Provide the (X, Y) coordinate of the cell's center where the given text is located.  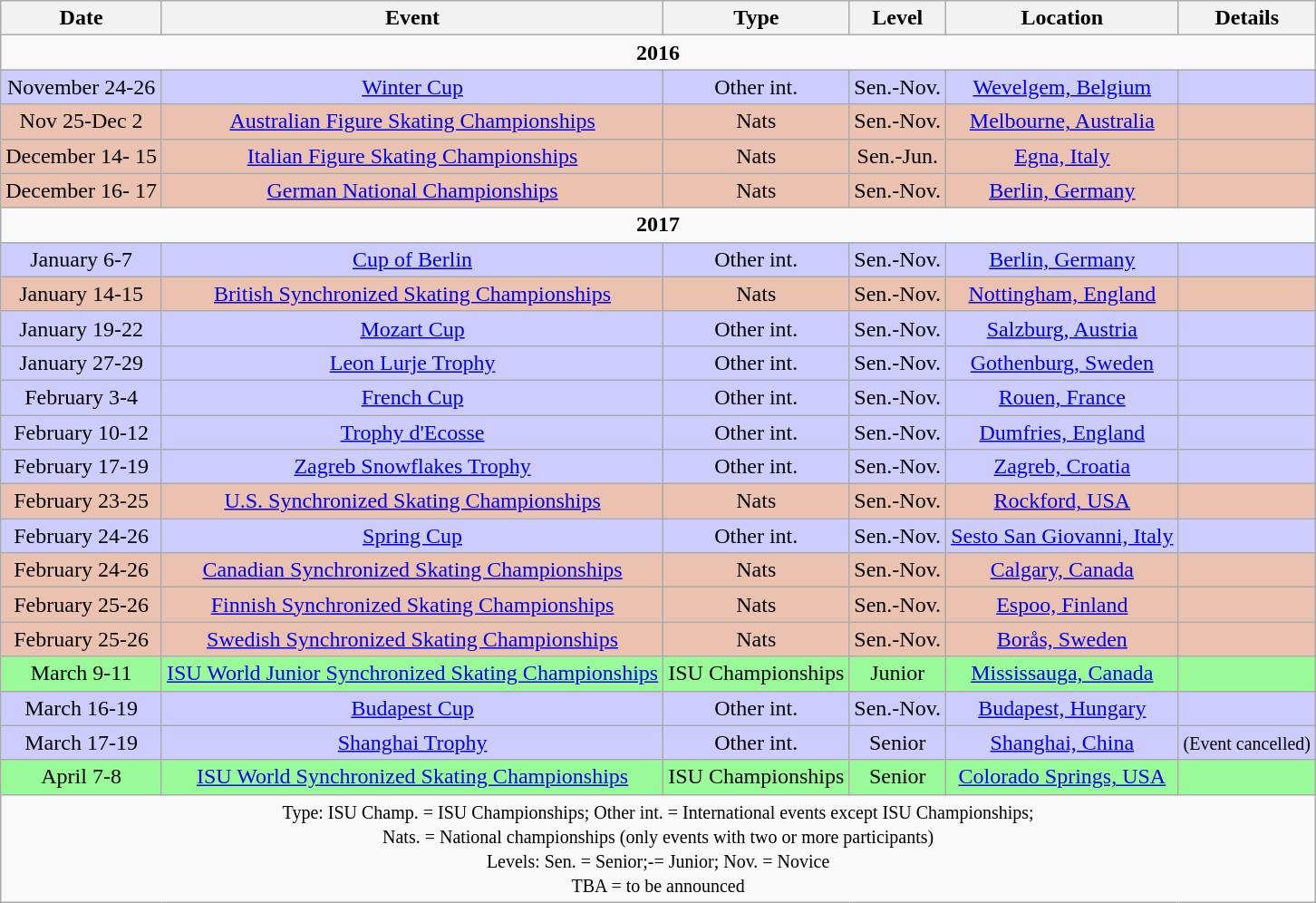
Details (1247, 18)
Budapest, Hungary (1062, 708)
Sen.-Jun. (897, 156)
Leon Lurje Trophy (411, 363)
April 7-8 (82, 777)
Spring Cup (411, 536)
February 10-12 (82, 432)
Finnish Synchronized Skating Championships (411, 605)
January 6-7 (82, 259)
Wevelgem, Belgium (1062, 87)
Colorado Springs, USA (1062, 777)
Canadian Synchronized Skating Championships (411, 570)
Budapest Cup (411, 708)
(Event cancelled) (1247, 743)
Date (82, 18)
December 14- 15 (82, 156)
Zagreb, Croatia (1062, 467)
Calgary, Canada (1062, 570)
Egna, Italy (1062, 156)
Location (1062, 18)
U.S. Synchronized Skating Championships (411, 501)
Nottingham, England (1062, 294)
Junior (897, 674)
February 3-4 (82, 397)
Trophy d'Ecosse (411, 432)
March 16-19 (82, 708)
Shanghai Trophy (411, 743)
2017 (658, 225)
Level (897, 18)
Gothenburg, Sweden (1062, 363)
December 16- 17 (82, 190)
Winter Cup (411, 87)
Cup of Berlin (411, 259)
Melbourne, Australia (1062, 121)
Mozart Cup (411, 328)
Rouen, France (1062, 397)
ISU World Junior Synchronized Skating Championships (411, 674)
Mississauga, Canada (1062, 674)
February 17-19 (82, 467)
February 23-25 (82, 501)
2016 (658, 53)
British Synchronized Skating Championships (411, 294)
November 24-26 (82, 87)
Salzburg, Austria (1062, 328)
Swedish Synchronized Skating Championships (411, 639)
French Cup (411, 397)
Italian Figure Skating Championships (411, 156)
Type (756, 18)
Borås, Sweden (1062, 639)
Event (411, 18)
March 9-11 (82, 674)
Espoo, Finland (1062, 605)
March 17-19 (82, 743)
Australian Figure Skating Championships (411, 121)
January 14-15 (82, 294)
January 19-22 (82, 328)
January 27-29 (82, 363)
Shanghai, China (1062, 743)
Nov 25-Dec 2 (82, 121)
Dumfries, England (1062, 432)
Rockford, USA (1062, 501)
Zagreb Snowflakes Trophy (411, 467)
ISU World Synchronized Skating Championships (411, 777)
German National Championships (411, 190)
Sesto San Giovanni, Italy (1062, 536)
